From the cell containing the given text, extract its center point as [X, Y] coordinate. 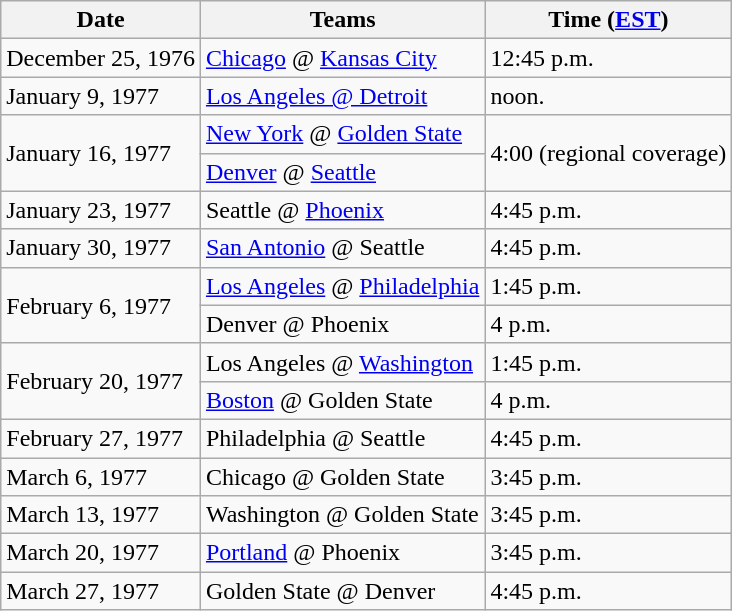
Denver @ Seattle [342, 172]
January 23, 1977 [101, 210]
February 6, 1977 [101, 305]
noon. [608, 96]
Seattle @ Phoenix [342, 210]
12:45 p.m. [608, 58]
Chicago @ Kansas City [342, 58]
December 25, 1976 [101, 58]
January 16, 1977 [101, 153]
Chicago @ Golden State [342, 477]
San Antonio @ Seattle [342, 248]
Teams [342, 20]
February 20, 1977 [101, 381]
Date [101, 20]
Los Angeles @ Philadelphia [342, 286]
Philadelphia @ Seattle [342, 438]
Los Angeles @ Detroit [342, 96]
March 20, 1977 [101, 553]
Portland @ Phoenix [342, 553]
Boston @ Golden State [342, 400]
January 30, 1977 [101, 248]
Los Angeles @ Washington [342, 362]
February 27, 1977 [101, 438]
New York @ Golden State [342, 134]
Golden State @ Denver [342, 591]
4:00 (regional coverage) [608, 153]
March 13, 1977 [101, 515]
Time (EST) [608, 20]
Washington @ Golden State [342, 515]
March 27, 1977 [101, 591]
March 6, 1977 [101, 477]
January 9, 1977 [101, 96]
Denver @ Phoenix [342, 324]
